Identify which cell holds the provided text, then report its (X, Y) central coordinate. 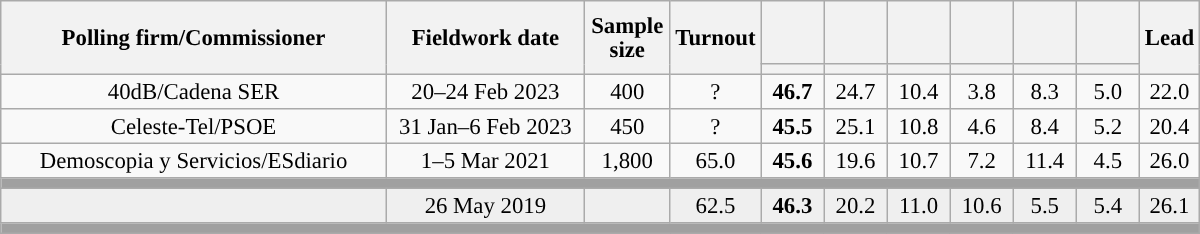
45.5 (792, 126)
1,800 (627, 162)
10.6 (982, 206)
25.1 (856, 126)
10.4 (918, 92)
22.0 (1169, 92)
400 (627, 92)
11.4 (1044, 162)
8.4 (1044, 126)
8.3 (1044, 92)
26 May 2019 (485, 206)
26.0 (1169, 162)
5.0 (1108, 92)
20–24 Feb 2023 (485, 92)
31 Jan–6 Feb 2023 (485, 126)
20.2 (856, 206)
7.2 (982, 162)
46.3 (792, 206)
450 (627, 126)
Turnout (716, 38)
4.6 (982, 126)
26.1 (1169, 206)
19.6 (856, 162)
62.5 (716, 206)
40dB/Cadena SER (194, 92)
Demoscopia y Servicios/ESdiario (194, 162)
Polling firm/Commissioner (194, 38)
45.6 (792, 162)
Lead (1169, 38)
10.7 (918, 162)
24.7 (856, 92)
5.2 (1108, 126)
11.0 (918, 206)
4.5 (1108, 162)
5.5 (1044, 206)
3.8 (982, 92)
46.7 (792, 92)
65.0 (716, 162)
Celeste-Tel/PSOE (194, 126)
1–5 Mar 2021 (485, 162)
Sample size (627, 38)
10.8 (918, 126)
5.4 (1108, 206)
Fieldwork date (485, 38)
20.4 (1169, 126)
